Scan for the cell matching the given text and deliver its (X, Y) coordinate at center. 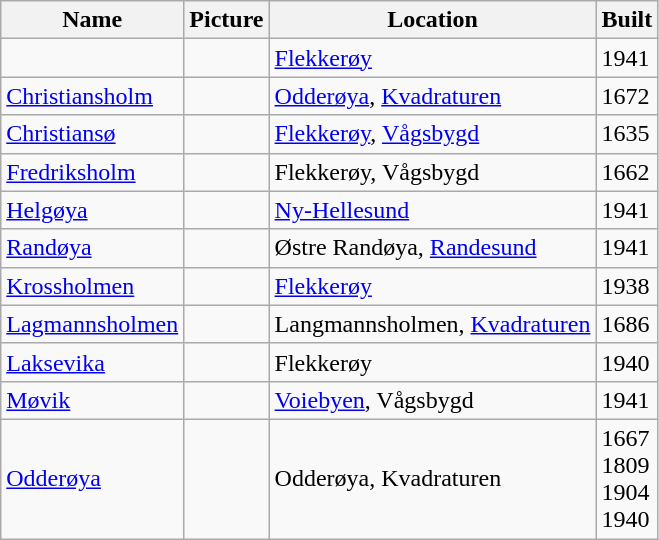
1686 (627, 324)
Laksevika (92, 362)
Langmannsholmen, Kvadraturen (432, 324)
Name (92, 20)
1940 (627, 362)
1672 (627, 96)
Location (432, 20)
Picture (226, 20)
1662 (627, 172)
Krossholmen (92, 286)
Fredriksholm (92, 172)
Helgøya (92, 210)
Østre Randøya, Randesund (432, 248)
Ny-Hellesund (432, 210)
Lagmannsholmen (92, 324)
1635 (627, 134)
Møvik (92, 400)
Christiansholm (92, 96)
Christiansø (92, 134)
Built (627, 20)
1667180919041940 (627, 478)
1938 (627, 286)
Voiebyen, Vågsbygd (432, 400)
Randøya (92, 248)
Odderøya (92, 478)
